Return (X, Y) of the center of cell containing provided text 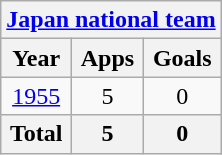
Total (36, 134)
Apps (108, 58)
1955 (36, 96)
Year (36, 58)
Japan national team (111, 20)
Goals (182, 58)
